Detect which cell encompasses the target text, then output its (X, Y) center coordinate. 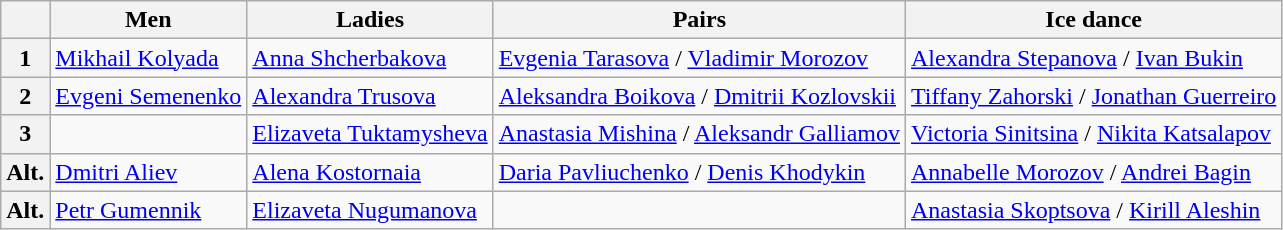
Dmitri Aliev (148, 172)
Pairs (699, 20)
1 (26, 58)
Alexandra Trusova (370, 96)
Annabelle Morozov / Andrei Bagin (1094, 172)
Evgenia Tarasova / Vladimir Morozov (699, 58)
Victoria Sinitsina / Nikita Katsalapov (1094, 134)
Aleksandra Boikova / Dmitrii Kozlovskii (699, 96)
Tiffany Zahorski / Jonathan Guerreiro (1094, 96)
Men (148, 20)
Anastasia Skoptsova / Kirill Aleshin (1094, 210)
Alena Kostornaia (370, 172)
Ice dance (1094, 20)
Elizaveta Tuktamysheva (370, 134)
Evgeni Semenenko (148, 96)
Alexandra Stepanova / Ivan Bukin (1094, 58)
Daria Pavliuchenko / Denis Khodykin (699, 172)
Ladies (370, 20)
2 (26, 96)
Mikhail Kolyada (148, 58)
Anna Shcherbakova (370, 58)
3 (26, 134)
Elizaveta Nugumanova (370, 210)
Anastasia Mishina / Aleksandr Galliamov (699, 134)
Petr Gumennik (148, 210)
